Locate the cell with the specified text and output its [X, Y] center coordinate. 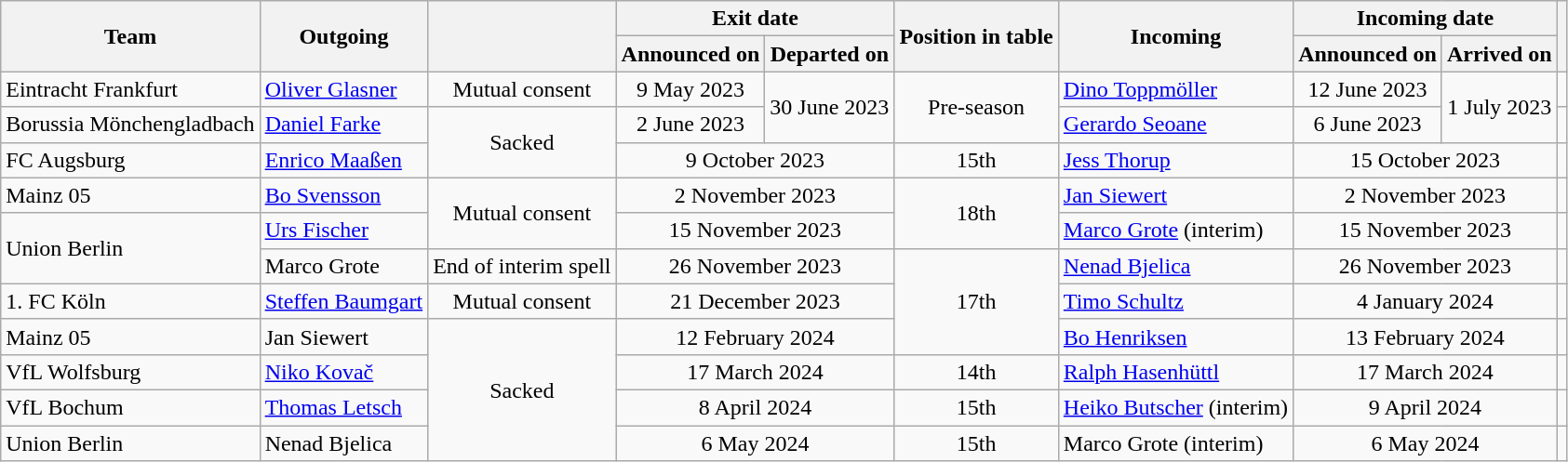
Heiko Butscher (interim) [1175, 407]
1 July 2023 [1499, 107]
Team [130, 36]
2 June 2023 [690, 125]
Urs Fischer [344, 231]
VfL Wolfsburg [130, 372]
Borussia Mönchengladbach [130, 125]
9 October 2023 [756, 160]
Bo Henriksen [1175, 337]
4 January 2024 [1426, 301]
9 May 2023 [690, 89]
Thomas Letsch [344, 407]
Steffen Baumgart [344, 301]
Jess Thorup [1175, 160]
9 April 2024 [1426, 407]
12 February 2024 [756, 337]
End of interim spell [522, 266]
8 April 2024 [756, 407]
Marco Grote [344, 266]
14th [976, 372]
30 June 2023 [830, 107]
Exit date [756, 19]
VfL Bochum [130, 407]
18th [976, 213]
Position in table [976, 36]
Bo Svensson [344, 195]
Enrico Maaßen [344, 160]
Arrived on [1499, 54]
Gerardo Seoane [1175, 125]
12 June 2023 [1368, 89]
Outgoing [344, 36]
Departed on [830, 54]
1. FC Köln [130, 301]
Ralph Hasenhüttl [1175, 372]
Pre-season [976, 107]
Incoming date [1426, 19]
Dino Toppmöller [1175, 89]
FC Augsburg [130, 160]
Incoming [1175, 36]
Daniel Farke [344, 125]
Oliver Glasner [344, 89]
6 June 2023 [1368, 125]
Niko Kovač [344, 372]
Eintracht Frankfurt [130, 89]
21 December 2023 [756, 301]
Timo Schultz [1175, 301]
17th [976, 301]
13 February 2024 [1426, 337]
15 October 2023 [1426, 160]
